From the cell containing the given text, extract its center point as [x, y] coordinate. 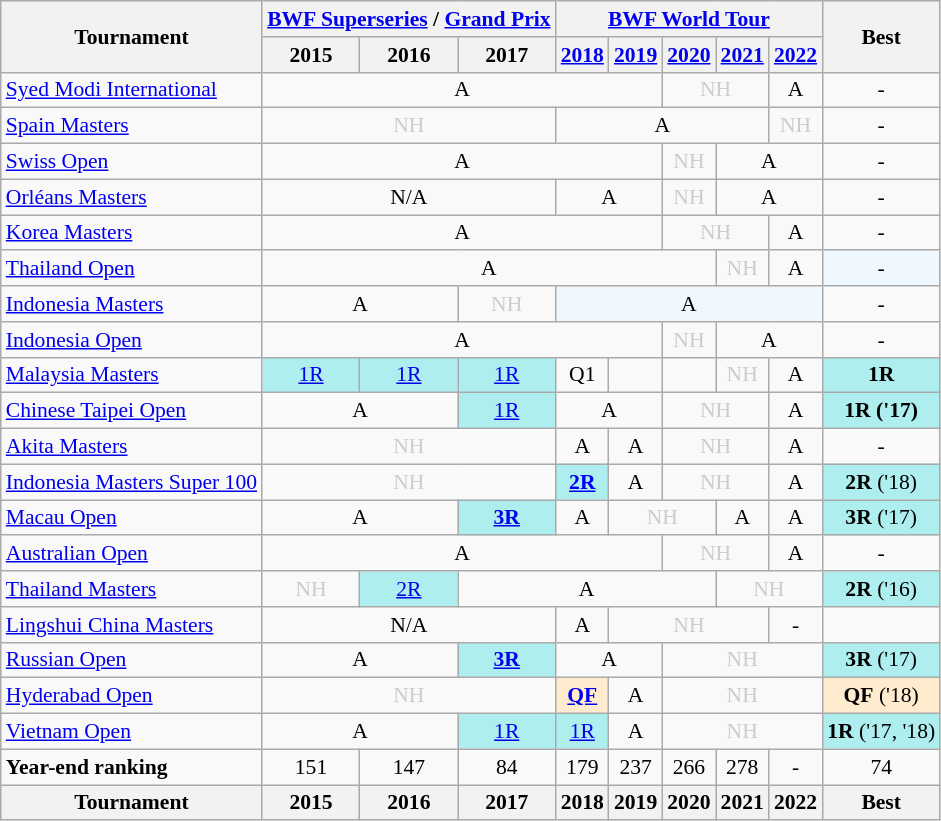
Q1 [582, 375]
Orléans Masters [132, 197]
Indonesia Open [132, 340]
179 [582, 767]
Korea Masters [132, 233]
1R ('17, '18) [881, 732]
Vietnam Open [132, 732]
Akita Masters [132, 447]
278 [742, 767]
Chinese Taipei Open [132, 411]
2R ('16) [881, 589]
Thailand Masters [132, 589]
Indonesia Masters Super 100 [132, 482]
Syed Modi International [132, 90]
151 [311, 767]
74 [881, 767]
Spain Masters [132, 126]
Macau Open [132, 518]
BWF World Tour [689, 19]
QF ('18) [881, 696]
Lingshui China Masters [132, 625]
Australian Open [132, 554]
2R ('18) [881, 482]
Indonesia Masters [132, 304]
BWF Superseries / Grand Prix [409, 19]
Year-end ranking [132, 767]
Hyderabad Open [132, 696]
1R ('17) [881, 411]
147 [409, 767]
Thailand Open [132, 269]
Malaysia Masters [132, 375]
Russian Open [132, 660]
237 [636, 767]
84 [507, 767]
Swiss Open [132, 162]
266 [688, 767]
QF [582, 696]
